Output the (X, Y) coordinate of the center of the cell containing the given text.  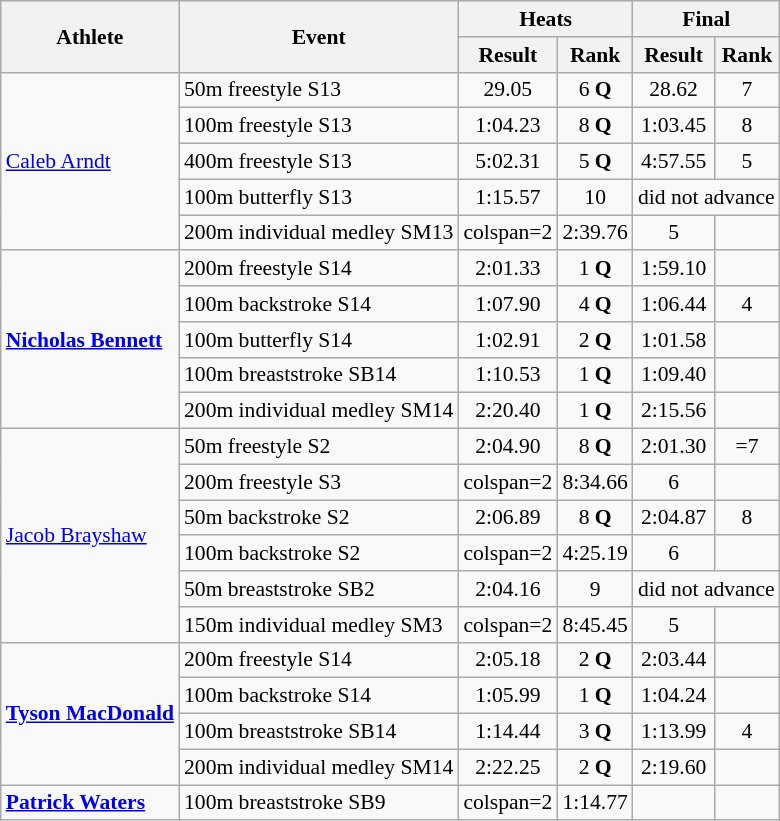
Athlete (90, 36)
2:22.25 (508, 767)
400m freestyle S13 (318, 162)
2:04.87 (674, 518)
50m freestyle S13 (318, 90)
Final (706, 19)
Event (318, 36)
Patrick Waters (90, 803)
2:03.44 (674, 660)
100m butterfly S13 (318, 197)
2:39.76 (594, 233)
1:04.23 (508, 126)
28.62 (674, 90)
1:14.44 (508, 732)
2:15.56 (674, 411)
200m individual medley SM13 (318, 233)
1:05.99 (508, 696)
=7 (746, 447)
2:06.89 (508, 518)
50m backstroke S2 (318, 518)
4:25.19 (594, 554)
1:04.24 (674, 696)
1:14.77 (594, 803)
2:01.33 (508, 269)
29.05 (508, 90)
200m freestyle S3 (318, 482)
4 Q (594, 304)
5 Q (594, 162)
100m breaststroke SB9 (318, 803)
Caleb Arndt (90, 161)
8:45.45 (594, 625)
8:34.66 (594, 482)
2:19.60 (674, 767)
2:04.16 (508, 589)
6 Q (594, 90)
Tyson MacDonald (90, 713)
1:03.45 (674, 126)
100m freestyle S13 (318, 126)
3 Q (594, 732)
50m breaststroke SB2 (318, 589)
Heats (546, 19)
2:04.90 (508, 447)
100m backstroke S2 (318, 554)
1:02.91 (508, 340)
1:09.40 (674, 375)
1:01.58 (674, 340)
4:57.55 (674, 162)
1:59.10 (674, 269)
50m freestyle S2 (318, 447)
1:10.53 (508, 375)
10 (594, 197)
1:15.57 (508, 197)
5:02.31 (508, 162)
2:05.18 (508, 660)
9 (594, 589)
7 (746, 90)
2:20.40 (508, 411)
Nicholas Bennett (90, 340)
1:06.44 (674, 304)
Jacob Brayshaw (90, 536)
2:01.30 (674, 447)
100m butterfly S14 (318, 340)
150m individual medley SM3 (318, 625)
1:07.90 (508, 304)
1:13.99 (674, 732)
